From the cell containing the given text, extract its center point as [x, y] coordinate. 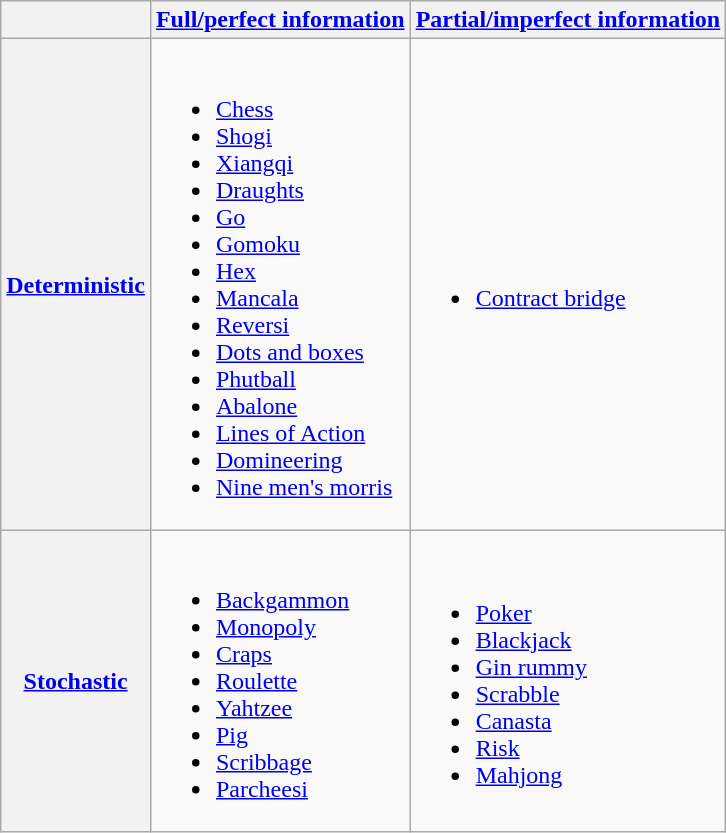
Deterministic [76, 284]
PokerBlackjackGin rummyScrabbleCanastaRiskMahjong [568, 681]
Stochastic [76, 681]
Partial/imperfect information [568, 20]
ChessShogiXiangqiDraughtsGoGomokuHexMancalaReversiDots and boxesPhutballAbaloneLines of ActionDomineeringNine men's morris [280, 284]
Full/perfect information [280, 20]
Contract bridge [568, 284]
BackgammonMonopolyCrapsRouletteYahtzeePigScribbageParcheesi [280, 681]
